From the cell containing the given text, extract its center point as (X, Y) coordinate. 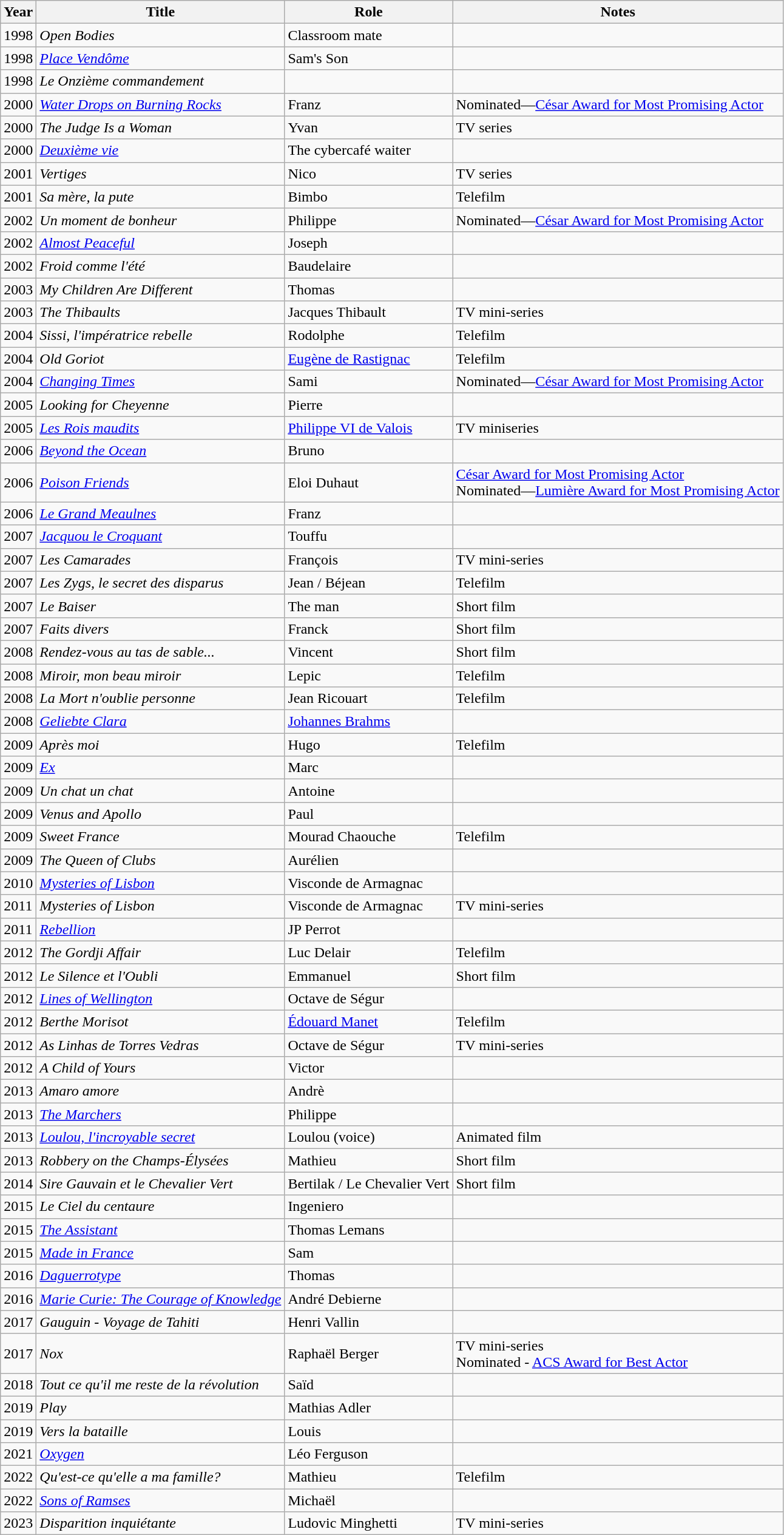
Les Zygs, le secret des disparus (160, 583)
Ex (160, 768)
Bimbo (369, 197)
Jean Ricouart (369, 699)
Jacquou le Croquant (160, 537)
The cybercafé waiter (369, 151)
Bertilak / Le Chevalier Vert (369, 1184)
Oxygen (160, 1454)
Faits divers (160, 629)
Après moi (160, 745)
Ludovic Minghetti (369, 1523)
Vers la bataille (160, 1431)
Joseph (369, 243)
Philippe VI de Valois (369, 428)
Deuxième vie (160, 151)
2021 (18, 1454)
Qu'est-ce qu'elle a ma famille? (160, 1477)
Franck (369, 629)
Les Rois maudits (160, 428)
Emmanuel (369, 975)
Lepic (369, 676)
Rebellion (160, 929)
Marie Curie: The Courage of Knowledge (160, 1299)
Raphaël Berger (369, 1354)
Sam (369, 1253)
Mathias Adler (369, 1408)
Victor (369, 1068)
Aurélien (369, 860)
Vertiges (160, 174)
Venus and Apollo (160, 814)
Marc (369, 768)
As Linhas de Torres Vedras (160, 1045)
Geliebte Clara (160, 722)
Un moment de bonheur (160, 220)
The Queen of Clubs (160, 860)
Froid comme l'été (160, 266)
Notes (618, 12)
Play (160, 1408)
Louis (369, 1431)
2010 (18, 883)
Sire Gauvain et le Chevalier Vert (160, 1184)
Eugène de Rastignac (369, 359)
2018 (18, 1384)
Animated film (618, 1137)
Gauguin - Voyage de Tahiti (160, 1322)
Place Vendôme (160, 58)
Antoine (369, 791)
François (369, 560)
Le Silence et l'Oubli (160, 975)
Title (160, 12)
Bruno (369, 451)
Édouard Manet (369, 1022)
Les Camarades (160, 560)
Tout ce qu'il me reste de la révolution (160, 1384)
Year (18, 12)
Lines of Wellington (160, 998)
Nico (369, 174)
Yvan (369, 127)
Vincent (369, 652)
Ingeniero (369, 1207)
Johannes Brahms (369, 722)
Le Onzième commandement (160, 81)
Sissi, l'impératrice rebelle (160, 336)
A Child of Yours (160, 1068)
Loulou, l'incroyable secret (160, 1137)
The Thibaults (160, 313)
Sami (369, 382)
JP Perrot (369, 929)
André Debierne (369, 1299)
Amaro amore (160, 1091)
Classroom mate (369, 35)
Sons of Ramses (160, 1500)
Rodolphe (369, 336)
Disparition inquiétante (160, 1523)
Role (369, 12)
Almost Peaceful (160, 243)
TV miniseries (618, 428)
Daguerrotype (160, 1276)
Made in France (160, 1253)
Water Drops on Burning Rocks (160, 104)
Sa mère, la pute (160, 197)
Le Baiser (160, 606)
Robbery on the Champs-Élysées (160, 1161)
Touffu (369, 537)
Sweet France (160, 837)
César Award for Most Promising ActorNominated—Lumière Award for Most Promising Actor (618, 482)
Luc Delair (369, 952)
Henri Vallin (369, 1322)
2014 (18, 1184)
The Gordji Affair (160, 952)
Le Grand Meaulnes (160, 513)
Miroir, mon beau miroir (160, 676)
The Assistant (160, 1230)
Looking for Cheyenne (160, 405)
Pierre (369, 405)
The man (369, 606)
2023 (18, 1523)
Michaël (369, 1500)
Paul (369, 814)
Berthe Morisot (160, 1022)
Loulou (voice) (369, 1137)
Andrè (369, 1091)
Jean / Béjean (369, 583)
Beyond the Ocean (160, 451)
Thomas Lemans (369, 1230)
Nox (160, 1354)
Sam's Son (369, 58)
Léo Ferguson (369, 1454)
Open Bodies (160, 35)
Un chat un chat (160, 791)
Mourad Chaouche (369, 837)
Hugo (369, 745)
La Mort n'oublie personne (160, 699)
Eloi Duhaut (369, 482)
TV mini-seriesNominated - ACS Award for Best Actor (618, 1354)
Old Goriot (160, 359)
The Marchers (160, 1114)
My Children Are Different (160, 290)
Baudelaire (369, 266)
Le Ciel du centaure (160, 1207)
Jacques Thibault (369, 313)
Saïd (369, 1384)
Changing Times (160, 382)
Poison Friends (160, 482)
Rendez-vous au tas de sable... (160, 652)
The Judge Is a Woman (160, 127)
